Output the [X, Y] coordinate of the center of the cell containing the given text.  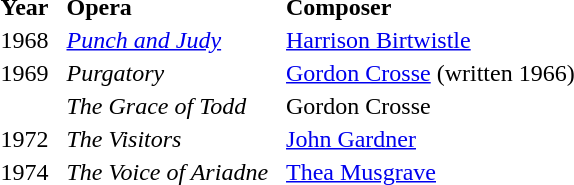
The Grace of Todd [174, 106]
Purgatory [174, 73]
The Visitors [174, 139]
Punch and Judy [174, 40]
